Locate the cell with the specified text and output its [x, y] center coordinate. 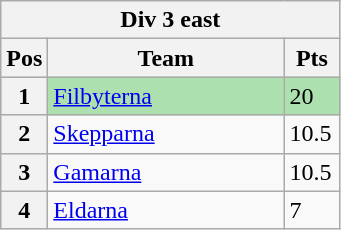
Div 3 east [170, 20]
Gamarna [166, 172]
Pts [312, 58]
Pos [24, 58]
3 [24, 172]
Skepparna [166, 134]
Eldarna [166, 210]
Filbyterna [166, 96]
20 [312, 96]
2 [24, 134]
1 [24, 96]
7 [312, 210]
Team [166, 58]
4 [24, 210]
